Identify which cell holds the provided text, then report its (X, Y) central coordinate. 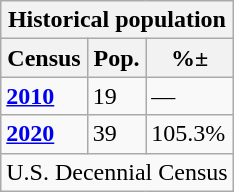
— (190, 96)
%± (190, 58)
105.3% (190, 134)
U.S. Decennial Census (117, 172)
19 (116, 96)
39 (116, 134)
2010 (44, 96)
Historical population (117, 20)
Pop. (116, 58)
Census (44, 58)
2020 (44, 134)
